Capture the cell that displays the provided text and extract its (x, y) central coordinate. 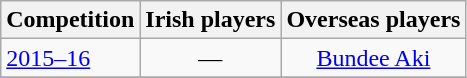
Competition (70, 20)
Irish players (210, 20)
Overseas players (374, 20)
— (210, 58)
2015–16 (70, 58)
Bundee Aki (374, 58)
